Return the (x, y) coordinate for the center point of the cell that contains the specified text.  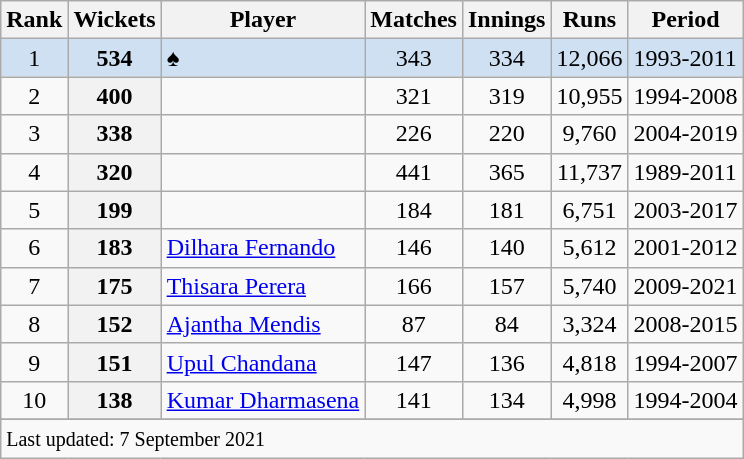
226 (414, 134)
4,998 (590, 400)
10,955 (590, 96)
2004-2019 (686, 134)
3 (34, 134)
441 (414, 172)
9 (34, 362)
320 (114, 172)
338 (114, 134)
2003-2017 (686, 210)
4,818 (590, 362)
365 (506, 172)
6 (34, 248)
140 (506, 248)
3,324 (590, 324)
138 (114, 400)
1989-2011 (686, 172)
Player (263, 20)
147 (414, 362)
146 (414, 248)
319 (506, 96)
Rank (34, 20)
8 (34, 324)
181 (506, 210)
Dilhara Fernando (263, 248)
Matches (414, 20)
152 (114, 324)
2001-2012 (686, 248)
5 (34, 210)
141 (414, 400)
343 (414, 58)
♠ (263, 58)
321 (414, 96)
2 (34, 96)
7 (34, 286)
84 (506, 324)
1993-2011 (686, 58)
Wickets (114, 20)
183 (114, 248)
134 (506, 400)
Period (686, 20)
1994-2004 (686, 400)
220 (506, 134)
1 (34, 58)
157 (506, 286)
1994-2008 (686, 96)
9,760 (590, 134)
1994-2007 (686, 362)
11,737 (590, 172)
184 (414, 210)
Upul Chandana (263, 362)
166 (414, 286)
136 (506, 362)
400 (114, 96)
534 (114, 58)
2009-2021 (686, 286)
4 (34, 172)
Innings (506, 20)
6,751 (590, 210)
10 (34, 400)
87 (414, 324)
199 (114, 210)
5,740 (590, 286)
Thisara Perera (263, 286)
Kumar Dharmasena (263, 400)
5,612 (590, 248)
Runs (590, 20)
2008-2015 (686, 324)
334 (506, 58)
175 (114, 286)
Ajantha Mendis (263, 324)
12,066 (590, 58)
151 (114, 362)
Last updated: 7 September 2021 (372, 438)
